Extract the (X, Y) coordinate from the center of the cell holding the provided text.  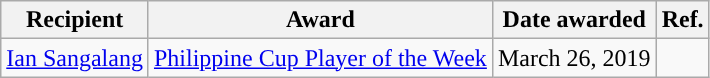
Date awarded (574, 20)
Award (320, 20)
Recipient (75, 20)
Philippine Cup Player of the Week (320, 58)
March 26, 2019 (574, 58)
Ian Sangalang (75, 58)
Ref. (682, 20)
